Determine the (X, Y) coordinate at the center of the cell enclosing the given text.  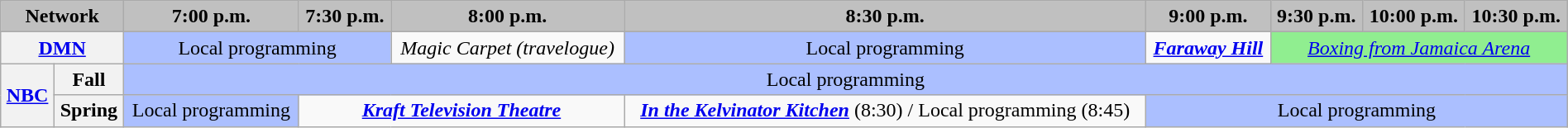
DMN (63, 48)
10:00 p.m. (1413, 17)
Faraway Hill (1208, 48)
Kraft Television Theatre (461, 111)
7:30 p.m. (344, 17)
In the Kelvinator Kitchen (8:30) / Local programming (8:45) (885, 111)
NBC (28, 95)
Spring (88, 111)
8:00 p.m. (508, 17)
9:00 p.m. (1208, 17)
9:30 p.m. (1317, 17)
Fall (88, 79)
10:30 p.m. (1516, 17)
Boxing from Jamaica Arena (1419, 48)
8:30 p.m. (885, 17)
Network (63, 17)
7:00 p.m. (212, 17)
Magic Carpet (travelogue) (508, 48)
